Locate the cell with the specified text and output its (X, Y) center coordinate. 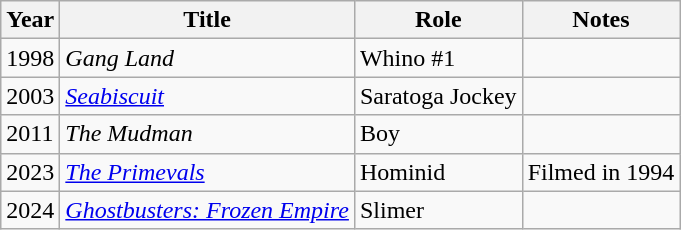
Title (208, 20)
Boy (438, 134)
2023 (30, 172)
The Mudman (208, 134)
Hominid (438, 172)
1998 (30, 58)
2011 (30, 134)
2024 (30, 210)
The Primevals (208, 172)
Role (438, 20)
Whino #1 (438, 58)
2003 (30, 96)
Gang Land (208, 58)
Saratoga Jockey (438, 96)
Ghostbusters: Frozen Empire (208, 210)
Notes (601, 20)
Filmed in 1994 (601, 172)
Year (30, 20)
Seabiscuit (208, 96)
Slimer (438, 210)
